For the text-containing cell, return its midpoint in [X, Y] coordinate format. 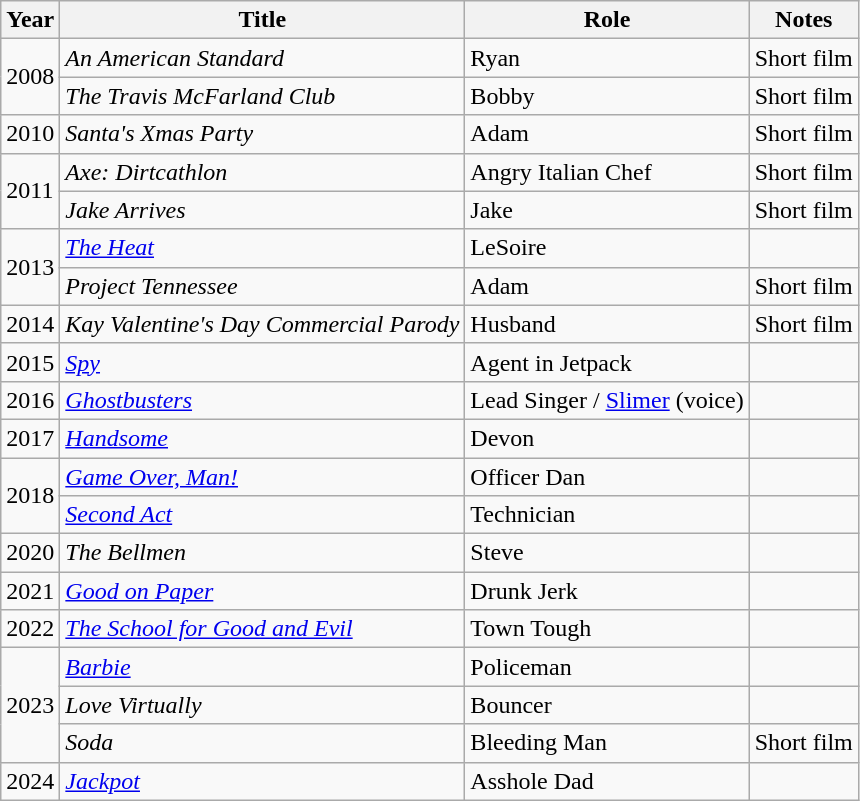
2023 [30, 705]
The Bellmen [262, 553]
Bobby [607, 96]
Jake Arrives [262, 210]
2010 [30, 134]
2014 [30, 324]
Town Tough [607, 629]
2008 [30, 77]
Bouncer [607, 705]
2022 [30, 629]
Game Over, Man! [262, 477]
The Heat [262, 248]
2016 [30, 400]
Husband [607, 324]
Lead Singer / Slimer (voice) [607, 400]
Santa's Xmas Party [262, 134]
Ghostbusters [262, 400]
2021 [30, 591]
Axe: Dirtcathlon [262, 172]
Title [262, 20]
An American Standard [262, 58]
Devon [607, 438]
Bleeding Man [607, 743]
Barbie [262, 667]
Jake [607, 210]
The Travis McFarland Club [262, 96]
Love Virtually [262, 705]
Ryan [607, 58]
2024 [30, 781]
Soda [262, 743]
2015 [30, 362]
Policeman [607, 667]
Angry Italian Chef [607, 172]
Technician [607, 515]
Jackpot [262, 781]
Steve [607, 553]
Officer Dan [607, 477]
2011 [30, 191]
Second Act [262, 515]
Asshole Dad [607, 781]
2020 [30, 553]
Year [30, 20]
Spy [262, 362]
2017 [30, 438]
Notes [804, 20]
2018 [30, 496]
Drunk Jerk [607, 591]
Good on Paper [262, 591]
LeSoire [607, 248]
The School for Good and Evil [262, 629]
Agent in Jetpack [607, 362]
Kay Valentine's Day Commercial Parody [262, 324]
Handsome [262, 438]
Project Tennessee [262, 286]
Role [607, 20]
2013 [30, 267]
